Pinpoint the cell where the given text exists, returning its [X, Y] midpoint coordinate. 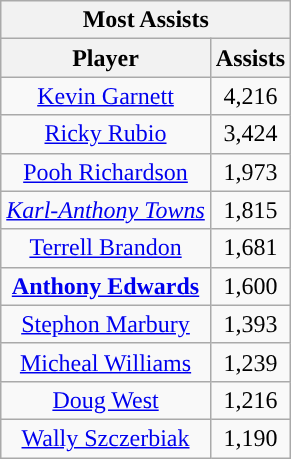
1,600 [250, 286]
Terrell Brandon [106, 248]
Micheal Williams [106, 362]
Assists [250, 58]
1,973 [250, 172]
Wally Szczerbiak [106, 438]
Pooh Richardson [106, 172]
1,815 [250, 210]
Karl-Anthony Towns [106, 210]
Stephon Marbury [106, 324]
Player [106, 58]
1,190 [250, 438]
Anthony Edwards [106, 286]
Doug West [106, 400]
1,681 [250, 248]
4,216 [250, 96]
1,393 [250, 324]
Kevin Garnett [106, 96]
Most Assists [146, 20]
Ricky Rubio [106, 134]
1,239 [250, 362]
3,424 [250, 134]
1,216 [250, 400]
